Output the (x, y) coordinate of the center of the cell containing the given text.  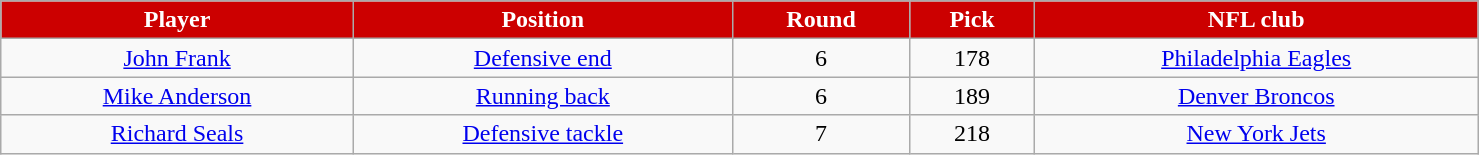
Pick (972, 20)
Denver Broncos (1256, 96)
NFL club (1256, 20)
7 (821, 134)
John Frank (178, 58)
Defensive tackle (542, 134)
Richard Seals (178, 134)
New York Jets (1256, 134)
Running back (542, 96)
218 (972, 134)
Player (178, 20)
Round (821, 20)
189 (972, 96)
Position (542, 20)
Mike Anderson (178, 96)
Philadelphia Eagles (1256, 58)
Defensive end (542, 58)
178 (972, 58)
